Scan for the cell matching the given text and deliver its [x, y] coordinate at center. 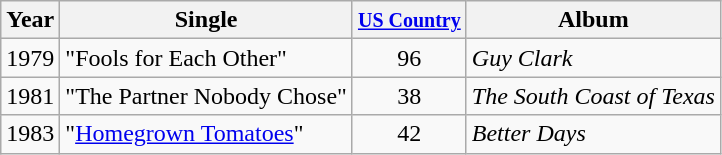
US Country [409, 20]
96 [409, 58]
1979 [30, 58]
42 [409, 134]
"The Partner Nobody Chose" [206, 96]
"Fools for Each Other" [206, 58]
1983 [30, 134]
Single [206, 20]
The South Coast of Texas [593, 96]
"Homegrown Tomatoes" [206, 134]
Year [30, 20]
Guy Clark [593, 58]
Better Days [593, 134]
1981 [30, 96]
Album [593, 20]
38 [409, 96]
